Determine the [X, Y] coordinate at the center of the cell enclosing the given text.  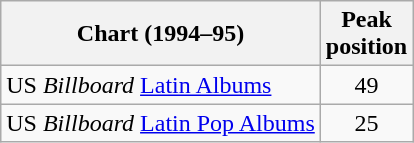
25 [366, 123]
US Billboard Latin Pop Albums [161, 123]
Peakposition [366, 34]
Chart (1994–95) [161, 34]
US Billboard Latin Albums [161, 85]
49 [366, 85]
